From the cell containing the given text, extract its center point as (X, Y) coordinate. 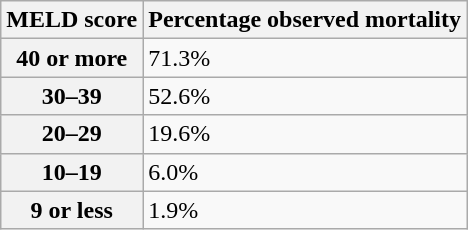
52.6% (305, 96)
6.0% (305, 172)
19.6% (305, 134)
1.9% (305, 210)
MELD score (72, 20)
Percentage observed mortality (305, 20)
40 or more (72, 58)
30–39 (72, 96)
20–29 (72, 134)
10–19 (72, 172)
71.3% (305, 58)
9 or less (72, 210)
